From the cell containing the given text, extract its center point as (x, y) coordinate. 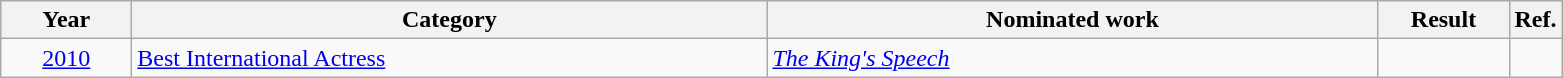
Result (1444, 20)
The King's Speech (1072, 58)
2010 (66, 58)
Year (66, 20)
Nominated work (1072, 20)
Category (450, 20)
Best International Actress (450, 58)
Ref. (1536, 20)
